Provide the [x, y] coordinate of the cell's center where the given text is located.  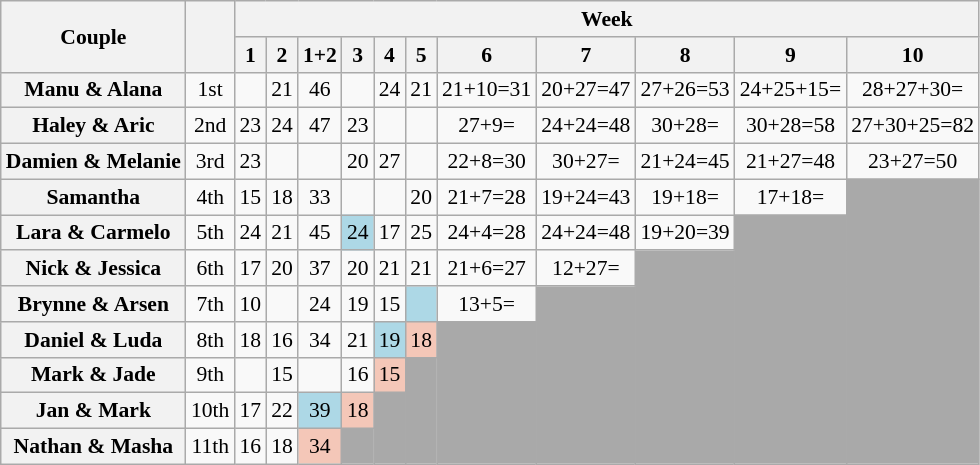
4th [210, 197]
25 [421, 233]
22 [282, 411]
Haley & Aric [94, 126]
17+18= [790, 197]
3rd [210, 162]
19+20=39 [684, 233]
19+24=43 [586, 197]
39 [320, 411]
Daniel & Luda [94, 340]
Nathan & Masha [94, 447]
Couple [94, 36]
27+30+25=82 [912, 126]
9th [210, 375]
13+5= [486, 304]
21+24=45 [684, 162]
Damien & Melanie [94, 162]
1+2 [320, 55]
12+27= [586, 269]
22+8=30 [486, 162]
45 [320, 233]
Brynne & Arsen [94, 304]
47 [320, 126]
23+27=50 [912, 162]
Mark & Jade [94, 375]
4 [390, 55]
5 [421, 55]
21+7=28 [486, 197]
Lara & Carmelo [94, 233]
Manu & Alana [94, 90]
33 [320, 197]
46 [320, 90]
6 [486, 55]
1st [210, 90]
7th [210, 304]
30+28=58 [790, 126]
1 [250, 55]
6th [210, 269]
2nd [210, 126]
21+27=48 [790, 162]
28+27+30= [912, 90]
27 [390, 162]
11th [210, 447]
9 [790, 55]
Nick & Jessica [94, 269]
Week [606, 19]
24+4=28 [486, 233]
30+28= [684, 126]
37 [320, 269]
30+27= [586, 162]
20+27=47 [586, 90]
10th [210, 411]
3 [358, 55]
Samantha [94, 197]
27+26=53 [684, 90]
21+10=31 [486, 90]
2 [282, 55]
19+18= [684, 197]
Jan & Mark [94, 411]
7 [586, 55]
24+25+15= [790, 90]
8th [210, 340]
5th [210, 233]
8 [684, 55]
21+6=27 [486, 269]
27+9= [486, 126]
